Pinpoint the cell where the given text exists, returning its [X, Y] midpoint coordinate. 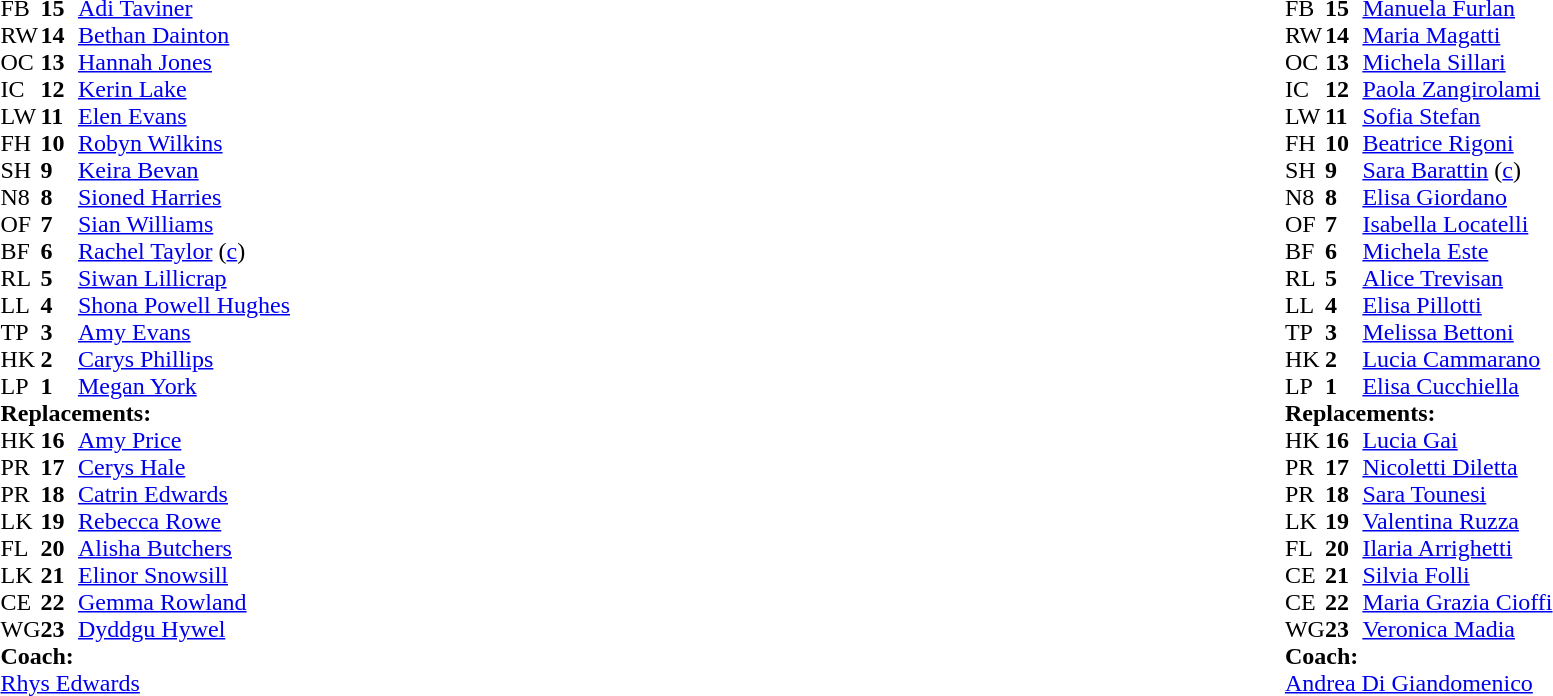
Sioned Harries [184, 198]
Isabella Locatelli [1457, 224]
Kerin Lake [184, 90]
Megan York [184, 386]
Valentina Ruzza [1457, 522]
Elisa Pillotti [1457, 306]
Maria Magatti [1457, 36]
Rachel Taylor (c) [184, 252]
Dyddgu Hywel [184, 630]
Sara Tounesi [1457, 494]
Alisha Butchers [184, 548]
Keira Bevan [184, 170]
Paola Zangirolami [1457, 90]
Veronica Madia [1457, 630]
Sian Williams [184, 224]
Alice Trevisan [1457, 278]
Maria Grazia Cioffi [1457, 602]
Siwan Lillicrap [184, 278]
Gemma Rowland [184, 602]
Michela Sillari [1457, 62]
Beatrice Rigoni [1457, 144]
Sara Barattin (c) [1457, 170]
Michela Este [1457, 252]
Carys Phillips [184, 360]
Amy Evans [184, 332]
Melissa Bettoni [1457, 332]
Ilaria Arrighetti [1457, 548]
Lucia Gai [1457, 440]
Elen Evans [184, 116]
Amy Price [184, 440]
Silvia Folli [1457, 576]
Rebecca Rowe [184, 522]
Shona Powell Hughes [184, 306]
Catrin Edwards [184, 494]
Elinor Snowsill [184, 576]
Sofia Stefan [1457, 116]
Cerys Hale [184, 468]
Bethan Dainton [184, 36]
Hannah Jones [184, 62]
Lucia Cammarano [1457, 360]
Nicoletti Diletta [1457, 468]
Robyn Wilkins [184, 144]
Elisa Giordano [1457, 198]
Elisa Cucchiella [1457, 386]
